Find where the given text appears and provide that cell's center as [x, y] coordinate. 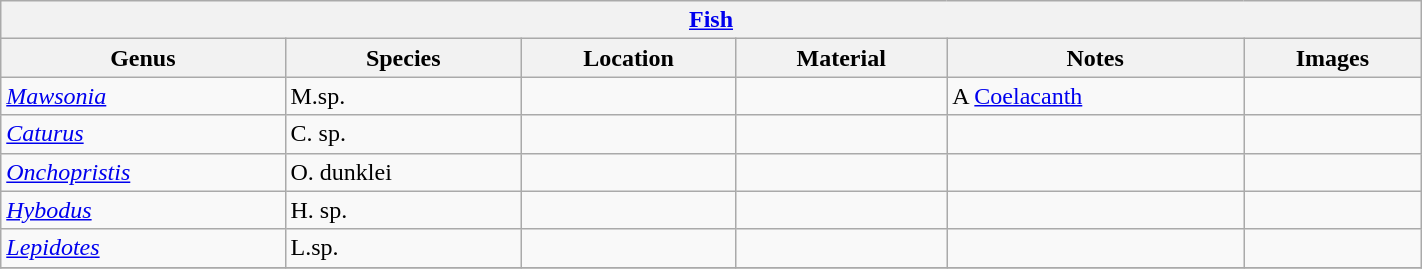
Mawsonia [143, 96]
Caturus [143, 134]
O. dunklei [404, 172]
A Coelacanth [1096, 96]
Fish [711, 20]
Onchopristis [143, 172]
M.sp. [404, 96]
Notes [1096, 58]
Images [1333, 58]
Hybodus [143, 210]
Genus [143, 58]
C. sp. [404, 134]
L.sp. [404, 248]
Location [629, 58]
Lepidotes [143, 248]
Material [842, 58]
H. sp. [404, 210]
Species [404, 58]
